Locate the cell with the specified text and output its [x, y] center coordinate. 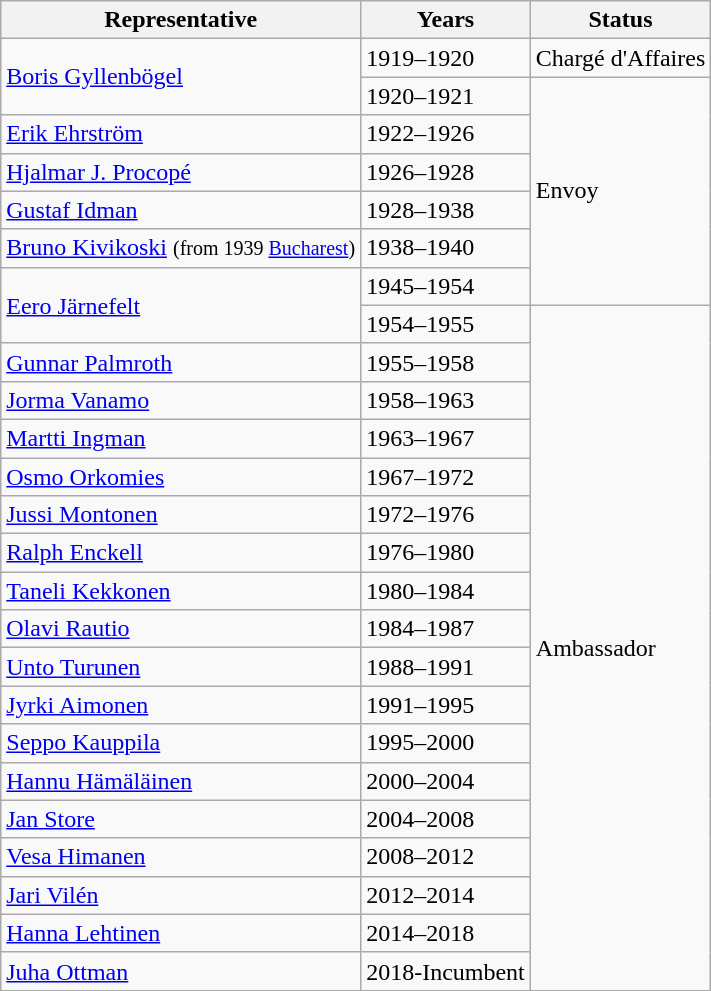
2004–2008 [446, 819]
1945–1954 [446, 286]
Eero Järnefelt [181, 305]
Taneli Kekkonen [181, 591]
1984–1987 [446, 629]
1967–1972 [446, 477]
Unto Turunen [181, 667]
1954–1955 [446, 324]
Vesa Himanen [181, 857]
2000–2004 [446, 781]
Boris Gyllenbögel [181, 77]
Gunnar Palmroth [181, 362]
1928–1938 [446, 210]
Hannu Hämäläinen [181, 781]
Jari Vilén [181, 895]
Osmo Orkomies [181, 477]
1980–1984 [446, 591]
Jan Store [181, 819]
1955–1958 [446, 362]
1938–1940 [446, 248]
Juha Ottman [181, 971]
1991–1995 [446, 705]
2008–2012 [446, 857]
Jussi Montonen [181, 515]
Jorma Vanamo [181, 400]
2012–2014 [446, 895]
Martti Ingman [181, 438]
Jyrki Aimonen [181, 705]
Envoy [620, 191]
Bruno Kivikoski (from 1939 Bucharest) [181, 248]
1995–2000 [446, 743]
Seppo Kauppila [181, 743]
1963–1967 [446, 438]
Hanna Lehtinen [181, 933]
Olavi Rautio [181, 629]
1988–1991 [446, 667]
Erik Ehrström [181, 134]
1922–1926 [446, 134]
1919–1920 [446, 58]
Ambassador [620, 648]
2018-Incumbent [446, 971]
1972–1976 [446, 515]
1958–1963 [446, 400]
1926–1928 [446, 172]
Ralph Enckell [181, 553]
1920–1921 [446, 96]
Status [620, 20]
Chargé d'Affaires [620, 58]
Gustaf Idman [181, 210]
Years [446, 20]
Hjalmar J. Procopé [181, 172]
Representative [181, 20]
1976–1980 [446, 553]
2014–2018 [446, 933]
